Scan for the cell matching the given text and deliver its [X, Y] coordinate at center. 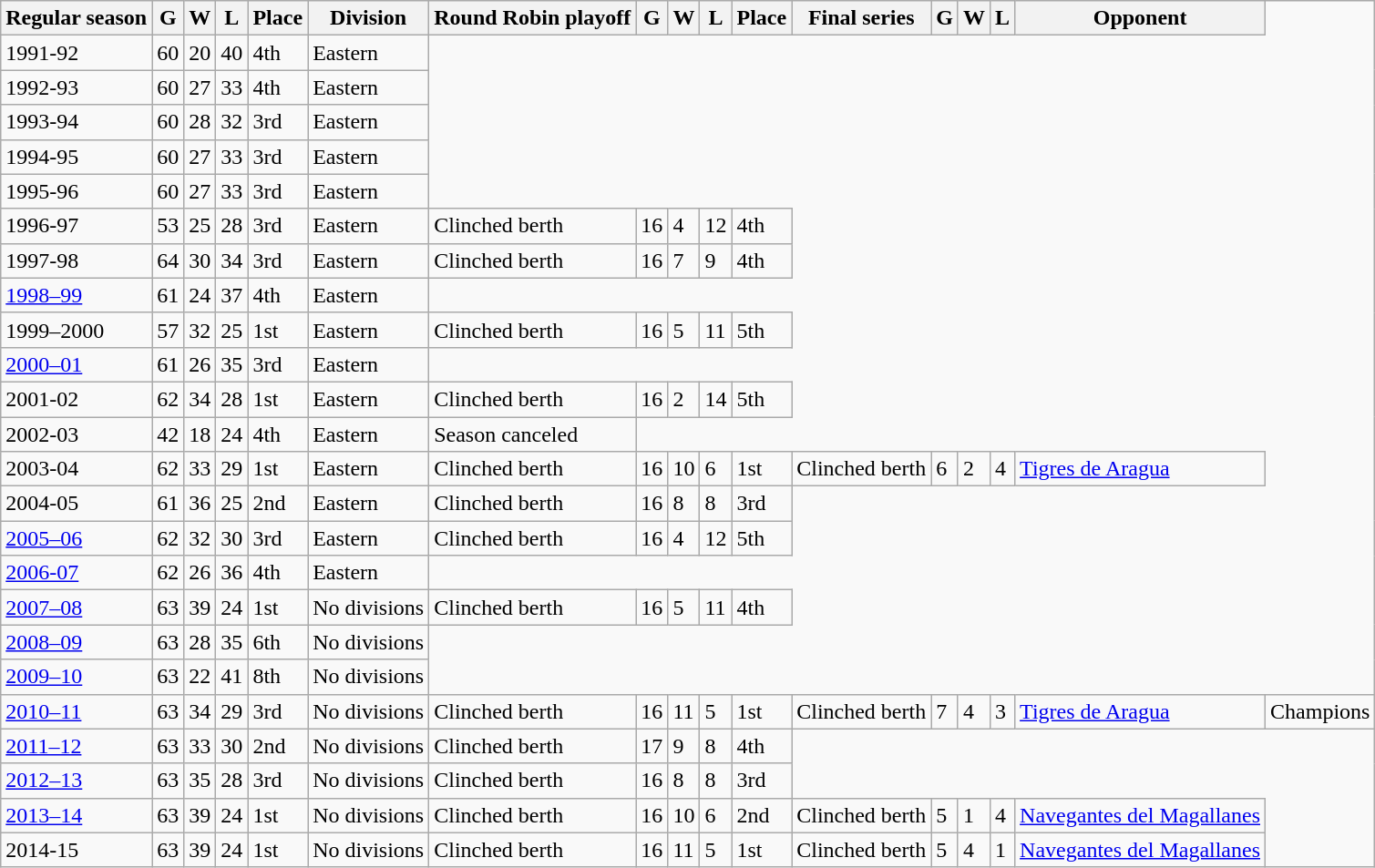
41 [231, 677]
2004-05 [77, 504]
17 [652, 746]
Opponent [1141, 18]
2003-04 [77, 469]
2012–13 [77, 781]
22 [200, 677]
1994-95 [77, 157]
8th [278, 677]
14 [716, 399]
1996-97 [77, 226]
2013–14 [77, 815]
42 [168, 434]
2014-15 [77, 850]
2008–09 [77, 642]
1991-92 [77, 53]
1995-96 [77, 191]
2005–06 [77, 538]
53 [168, 226]
1997-98 [77, 260]
1993-94 [77, 122]
1992-93 [77, 87]
37 [231, 295]
2011–12 [77, 746]
2001-02 [77, 399]
3 [1002, 711]
2007–08 [77, 608]
2009–10 [77, 677]
40 [231, 53]
57 [168, 330]
Final series [862, 18]
1998–99 [77, 295]
Round Robin playoff [532, 18]
18 [200, 434]
6th [278, 642]
2010–11 [77, 711]
Champions [1320, 711]
64 [168, 260]
2006-07 [77, 573]
20 [200, 53]
Division [368, 18]
2000–01 [77, 364]
Regular season [77, 18]
Season canceled [532, 434]
2002-03 [77, 434]
1999–2000 [77, 330]
